For the text-containing cell, return its midpoint in [X, Y] coordinate format. 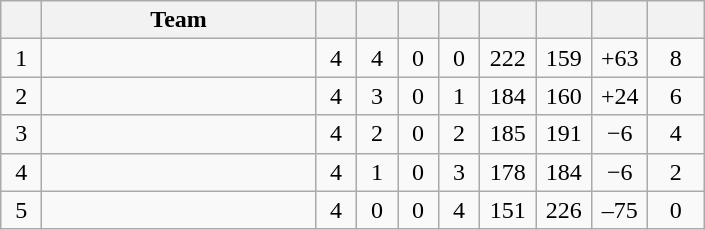
+24 [620, 96]
185 [508, 134]
191 [564, 134]
–75 [620, 210]
6 [676, 96]
222 [508, 58]
8 [676, 58]
Team [179, 20]
+63 [620, 58]
226 [564, 210]
178 [508, 172]
5 [22, 210]
160 [564, 96]
159 [564, 58]
151 [508, 210]
